Return the [x, y] coordinate for the center point of the cell that contains the specified text.  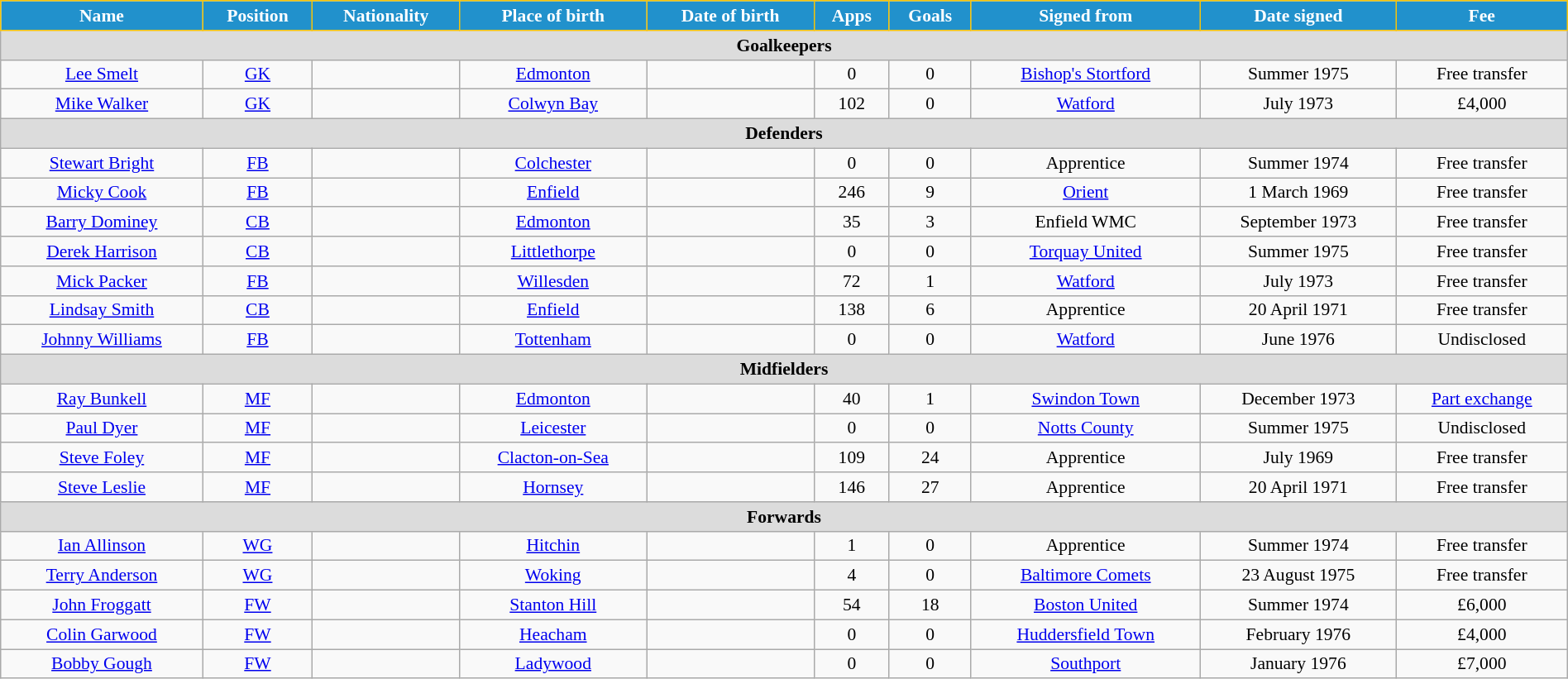
6 [930, 310]
February 1976 [1298, 634]
Notts County [1085, 428]
John Froggatt [102, 605]
Ian Allinson [102, 546]
Woking [552, 576]
109 [852, 458]
Barry Dominey [102, 222]
Colwyn Bay [552, 104]
Southport [1085, 664]
Torquay United [1085, 251]
Place of birth [552, 16]
Midfielders [784, 370]
Johnny Williams [102, 340]
Nationality [386, 16]
Baltimore Comets [1085, 576]
Micky Cook [102, 193]
July 1969 [1298, 458]
Defenders [784, 134]
£6,000 [1482, 605]
Goals [930, 16]
Stewart Bright [102, 163]
Clacton-on-Sea [552, 458]
Willesden [552, 281]
Ladywood [552, 664]
Heacham [552, 634]
Goalkeepers [784, 45]
Boston United [1085, 605]
Tottenham [552, 340]
27 [930, 487]
9 [930, 193]
Bishop's Stortford [1085, 74]
Date of birth [730, 16]
Colin Garwood [102, 634]
102 [852, 104]
Name [102, 16]
Forwards [784, 517]
Mike Walker [102, 104]
Signed from [1085, 16]
January 1976 [1298, 664]
Bobby Gough [102, 664]
40 [852, 399]
146 [852, 487]
Part exchange [1482, 399]
Huddersfield Town [1085, 634]
Steve Leslie [102, 487]
Orient [1085, 193]
September 1973 [1298, 222]
Colchester [552, 163]
June 1976 [1298, 340]
Stanton Hill [552, 605]
Apps [852, 16]
Hornsey [552, 487]
Terry Anderson [102, 576]
Leicester [552, 428]
Fee [1482, 16]
Littlethorpe [552, 251]
3 [930, 222]
23 August 1975 [1298, 576]
Ray Bunkell [102, 399]
18 [930, 605]
Enfield WMC [1085, 222]
Position [258, 16]
4 [852, 576]
Date signed [1298, 16]
December 1973 [1298, 399]
246 [852, 193]
1 March 1969 [1298, 193]
Hitchin [552, 546]
Mick Packer [102, 281]
72 [852, 281]
Steve Foley [102, 458]
Derek Harrison [102, 251]
35 [852, 222]
Lee Smelt [102, 74]
54 [852, 605]
Paul Dyer [102, 428]
24 [930, 458]
Swindon Town [1085, 399]
Lindsay Smith [102, 310]
138 [852, 310]
£7,000 [1482, 664]
